Extract the (X, Y) coordinate from the center of the cell holding the provided text.  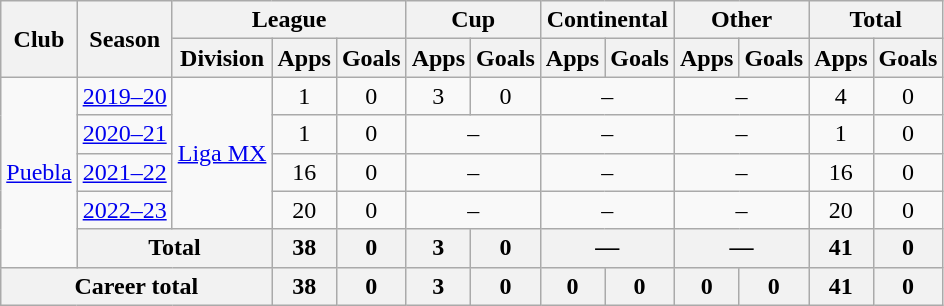
2019–20 (124, 96)
Club (39, 39)
Liga MX (222, 153)
Other (741, 20)
Puebla (39, 172)
Career total (136, 286)
Continental (607, 20)
League (289, 20)
2021–22 (124, 172)
4 (841, 96)
2022–23 (124, 210)
Season (124, 39)
2020–21 (124, 134)
Division (222, 58)
Cup (473, 20)
